Find where the given text appears and provide that cell's center as [X, Y] coordinate. 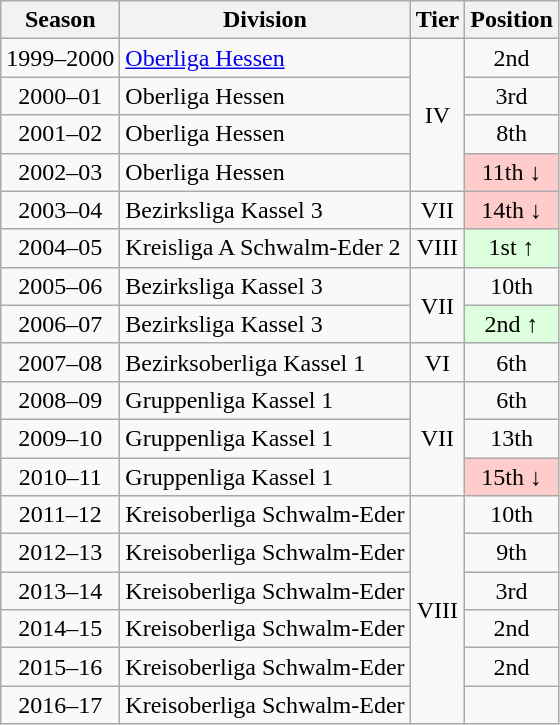
Tier [438, 20]
Position [512, 20]
2009–10 [60, 438]
2004–05 [60, 248]
11th ↓ [512, 172]
2014–15 [60, 629]
2006–07 [60, 324]
Season [60, 20]
2013–14 [60, 591]
2015–16 [60, 667]
Kreisliga A Schwalm-Eder 2 [265, 248]
2nd ↑ [512, 324]
13th [512, 438]
Division [265, 20]
2007–08 [60, 362]
2011–12 [60, 515]
2003–04 [60, 210]
2010–11 [60, 477]
14th ↓ [512, 210]
Bezirksoberliga Kassel 1 [265, 362]
IV [438, 115]
2002–03 [60, 172]
8th [512, 134]
9th [512, 553]
2000–01 [60, 96]
VI [438, 362]
2012–13 [60, 553]
2001–02 [60, 134]
1st ↑ [512, 248]
1999–2000 [60, 58]
2008–09 [60, 400]
2005–06 [60, 286]
2016–17 [60, 705]
15th ↓ [512, 477]
